Extract the [x, y] coordinate from the center of the cell holding the provided text.  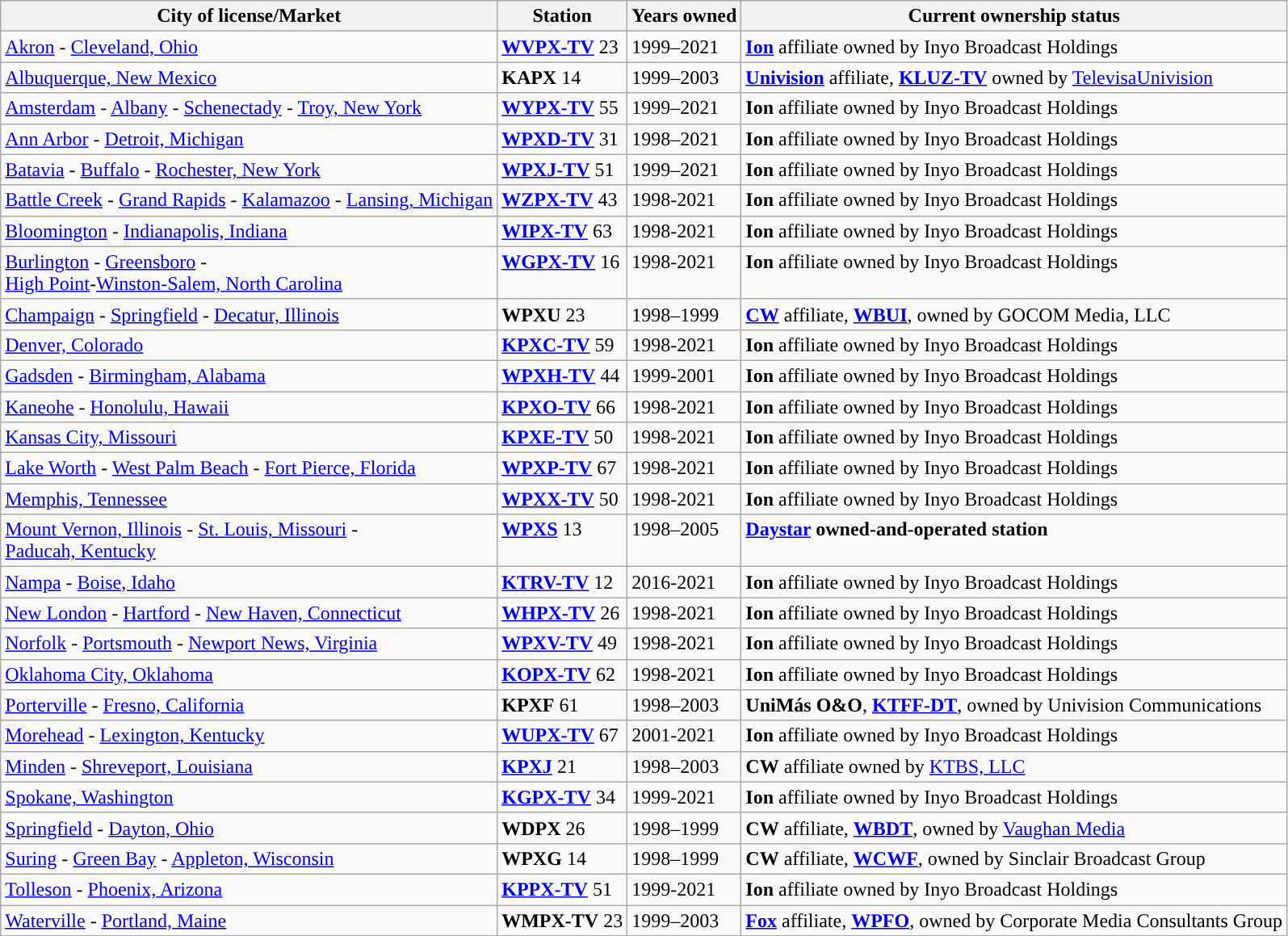
WIPX-TV 63 [562, 231]
KPXF 61 [562, 705]
Denver, Colorado [249, 345]
KPXE-TV 50 [562, 438]
Norfolk - Portsmouth - Newport News, Virginia [249, 644]
Kansas City, Missouri [249, 438]
Porterville - Fresno, California [249, 705]
Albuquerque, New Mexico [249, 78]
Nampa - Boise, Idaho [249, 582]
UniMás O&O, KTFF-DT, owned by Univision Communications [1014, 705]
WPXS 13 [562, 541]
Akron - Cleveland, Ohio [249, 47]
Spokane, Washington [249, 797]
KPXO-TV 66 [562, 406]
Batavia - Buffalo - Rochester, New York [249, 170]
WGPX-TV 16 [562, 273]
KOPX-TV 62 [562, 674]
Tolleson - Phoenix, Arizona [249, 889]
2016-2021 [685, 582]
Champaign - Springfield - Decatur, Illinois [249, 314]
Mount Vernon, Illinois - St. Louis, Missouri - Paducah, Kentucky [249, 541]
KAPX 14 [562, 78]
KTRV-TV 12 [562, 582]
Morehead - Lexington, Kentucky [249, 736]
WPXJ-TV 51 [562, 170]
Burlington - Greensboro - High Point-Winston-Salem, North Carolina [249, 273]
WPXV-TV 49 [562, 644]
Lake Worth - West Palm Beach - Fort Pierce, Florida [249, 468]
New London - Hartford - New Haven, Connecticut [249, 613]
Oklahoma City, Oklahoma [249, 674]
WVPX-TV 23 [562, 47]
Current ownership status [1014, 16]
CW affiliate, WBUI, owned by GOCOM Media, LLC [1014, 314]
WPXX-TV 50 [562, 499]
WYPX-TV 55 [562, 108]
Battle Creek - Grand Rapids - Kalamazoo - Lansing, Michigan [249, 200]
Memphis, Tennessee [249, 499]
1998–2005 [685, 541]
City of license/Market [249, 16]
Gadsden - Birmingham, Alabama [249, 376]
WPXU 23 [562, 314]
Kaneohe - Honolulu, Hawaii [249, 406]
CW affiliate owned by KTBS, LLC [1014, 766]
KPXC-TV 59 [562, 345]
CW affiliate, WBDT, owned by Vaughan Media [1014, 828]
WMPX-TV 23 [562, 920]
Fox affiliate, WPFO, owned by Corporate Media Consultants Group [1014, 920]
WPXP-TV 67 [562, 468]
KPPX-TV 51 [562, 889]
Minden - Shreveport, Louisiana [249, 766]
Suring - Green Bay - Appleton, Wisconsin [249, 858]
WPXH-TV 44 [562, 376]
WUPX-TV 67 [562, 736]
Station [562, 16]
WZPX-TV 43 [562, 200]
1998–2021 [685, 139]
Univision affiliate, KLUZ-TV owned by TelevisaUnivision [1014, 78]
KPXJ 21 [562, 766]
Bloomington - Indianapolis, Indiana [249, 231]
WDPX 26 [562, 828]
CW affiliate, WCWF, owned by Sinclair Broadcast Group [1014, 858]
KGPX-TV 34 [562, 797]
Ann Arbor - Detroit, Michigan [249, 139]
Amsterdam - Albany - Schenectady - Troy, New York [249, 108]
WHPX-TV 26 [562, 613]
Daystar owned-and-operated station [1014, 541]
WPXD-TV 31 [562, 139]
Springfield - Dayton, Ohio [249, 828]
Waterville - Portland, Maine [249, 920]
Years owned [685, 16]
WPXG 14 [562, 858]
1999-2001 [685, 376]
2001-2021 [685, 736]
